Search for the cell housing the specified text and yield its (X, Y) center coordinate. 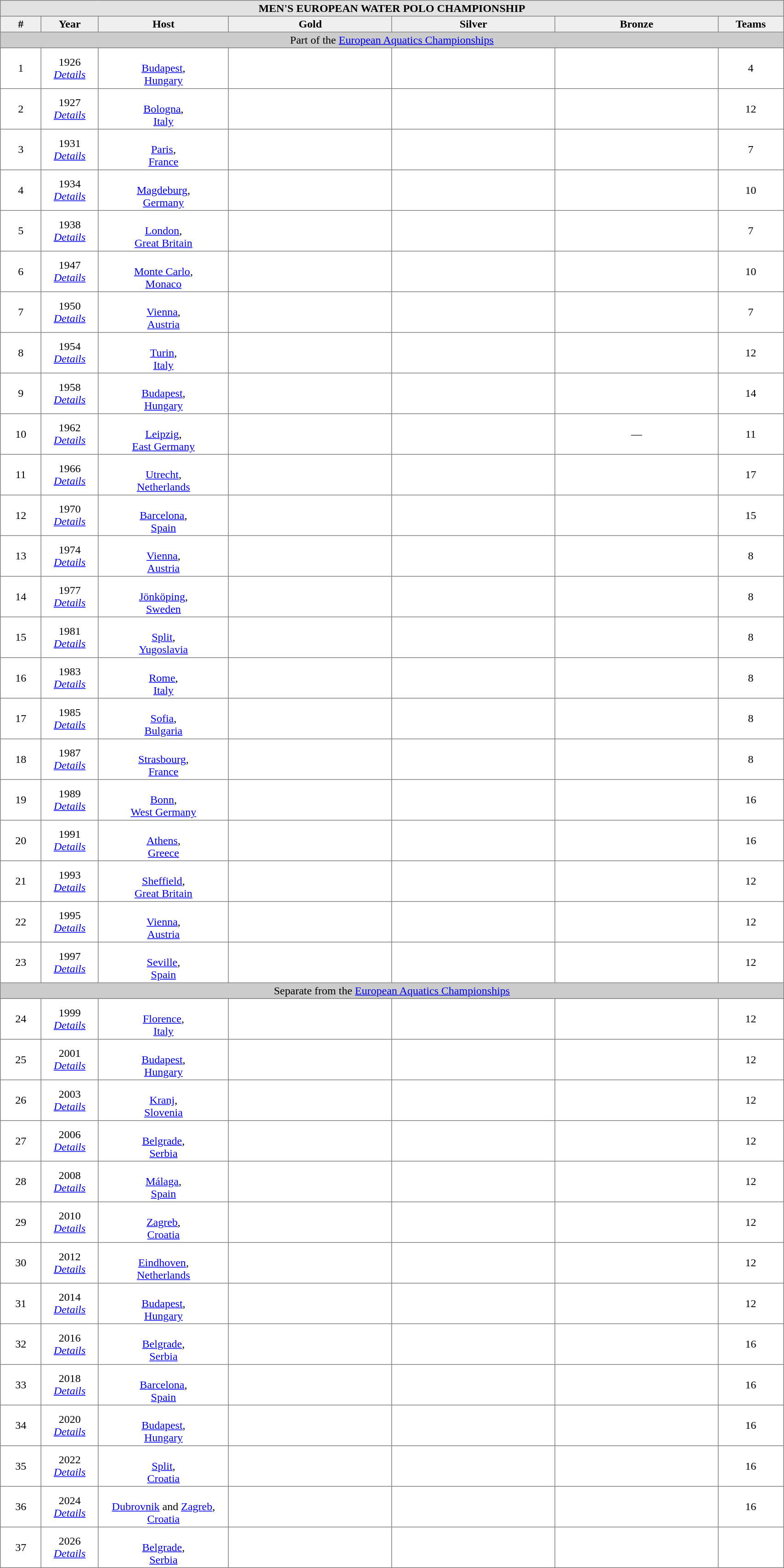
33 (21, 1385)
1958 Details (70, 393)
1934 Details (70, 190)
Athens,Greece (164, 840)
1926 Details (70, 68)
36 (21, 1506)
1985 Details (70, 718)
1993 Details (70, 881)
19 (21, 800)
13 (21, 556)
Sheffield,Great Britain (164, 881)
23 (21, 962)
Magdeburg,Germany (164, 190)
Part of the European Aquatics Championships (392, 40)
Year (70, 24)
2024 Details (70, 1506)
31 (21, 1303)
1 (21, 68)
Leipzig,East Germany (164, 434)
2026 Details (70, 1547)
Utrecht,Netherlands (164, 474)
2001 Details (70, 1060)
6 (21, 271)
Rome,Italy (164, 678)
2003 Details (70, 1100)
1931 Details (70, 149)
1950 Details (70, 312)
2018 Details (70, 1385)
Belgrade, Serbia (164, 1547)
Silver (473, 24)
Kranj,Slovenia (164, 1100)
Separate from the European Aquatics Championships (392, 991)
Jönköping,Sweden (164, 597)
28 (21, 1181)
1966 Details (70, 474)
2012 Details (70, 1263)
Paris,France (164, 149)
Dubrovnik and Zagreb, Croatia (164, 1506)
2016 Details (70, 1344)
Split,Yugoslavia (164, 637)
# (21, 24)
35 (21, 1466)
18 (21, 759)
Gold (310, 24)
1981 Details (70, 637)
9 (21, 393)
2022 Details (70, 1466)
— (637, 434)
30 (21, 1263)
2020 Details (70, 1425)
22 (21, 922)
Eindhoven,Netherlands (164, 1263)
London,Great Britain (164, 231)
26 (21, 1100)
Turin,Italy (164, 353)
2014 Details (70, 1303)
Monte Carlo,Monaco (164, 271)
Bologna,Italy (164, 109)
20 (21, 840)
24 (21, 1019)
34 (21, 1425)
1954 Details (70, 353)
1999 Details (70, 1019)
1974 Details (70, 556)
2010 Details (70, 1222)
32 (21, 1344)
1970 Details (70, 515)
1987 Details (70, 759)
Sofia,Bulgaria (164, 718)
MEN'S EUROPEAN WATER POLO CHAMPIONSHIP (392, 8)
1962 Details (70, 434)
1938 Details (70, 231)
Bonn,West Germany (164, 800)
Split, Croatia (164, 1466)
2006 Details (70, 1141)
1997 Details (70, 962)
1947 Details (70, 271)
Host (164, 24)
27 (21, 1141)
2008 Details (70, 1181)
2 (21, 109)
Florence,Italy (164, 1019)
1989 Details (70, 800)
29 (21, 1222)
3 (21, 149)
Teams (750, 24)
37 (21, 1547)
1991 Details (70, 840)
5 (21, 231)
1995 Details (70, 922)
Seville,Spain (164, 962)
1927 Details (70, 109)
1977 Details (70, 597)
25 (21, 1060)
Bronze (637, 24)
21 (21, 881)
1983 Details (70, 678)
Strasbourg,France (164, 759)
Málaga,Spain (164, 1181)
Zagreb,Croatia (164, 1222)
